From the cell containing the given text, extract its center point as (x, y) coordinate. 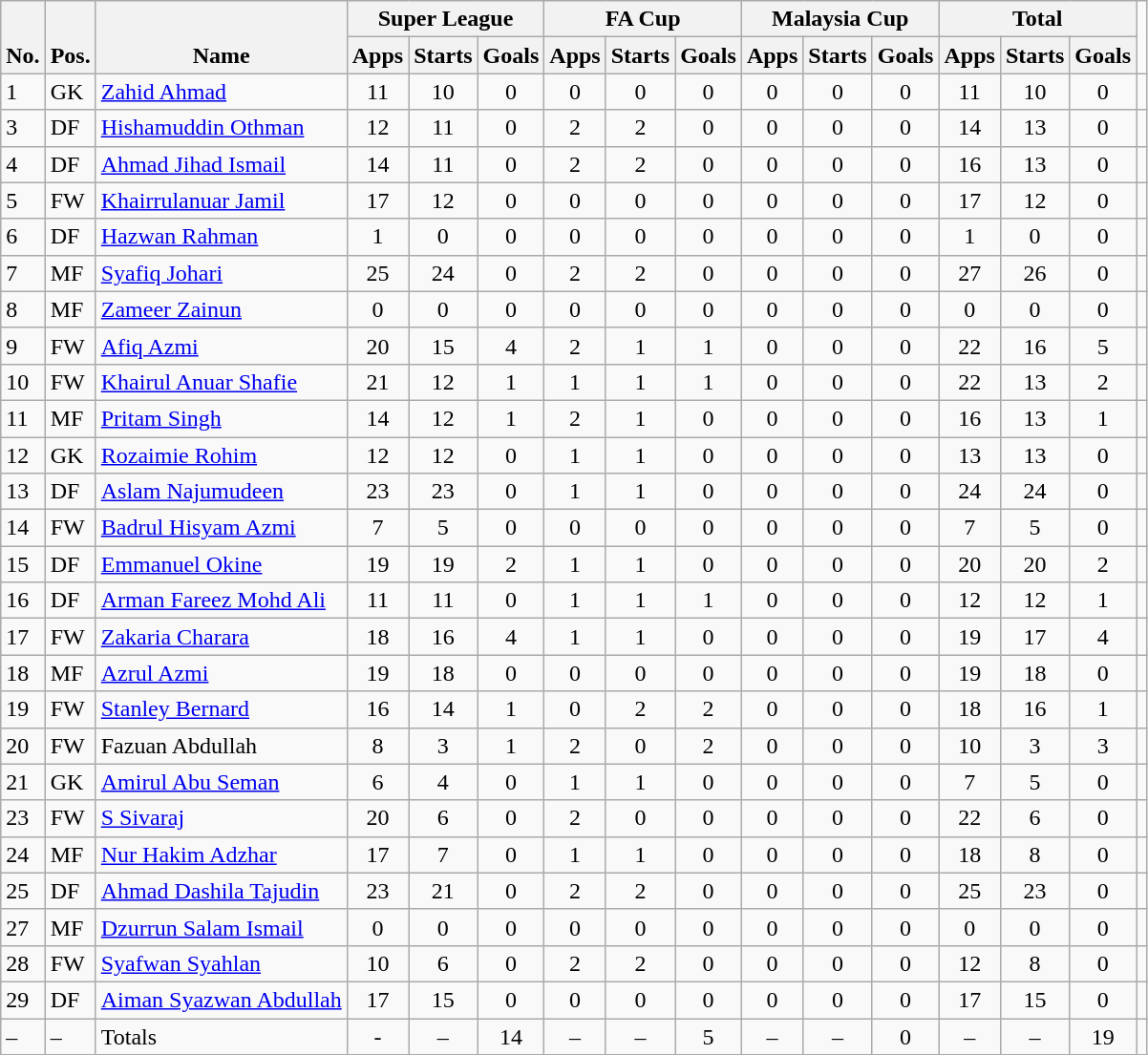
Amirul Abu Seman (222, 782)
Hishamuddin Othman (222, 128)
Azrul Azmi (222, 673)
FA Cup (644, 19)
Fazuan Abdullah (222, 746)
Aslam Najumudeen (222, 492)
Nur Hakim Adzhar (222, 855)
Ahmad Dashila Tajudin (222, 891)
Dzurrun Salam Ismail (222, 927)
Name (222, 37)
Badrul Hisyam Azmi (222, 528)
Zahid Ahmad (222, 92)
Khairul Anuar Shafie (222, 382)
Hazwan Rahman (222, 237)
Ahmad Jihad Ismail (222, 164)
Pos. (71, 37)
Zameer Zainun (222, 309)
Arman Fareez Mohd Ali (222, 601)
29 (23, 1000)
Total (1037, 19)
Totals (222, 1036)
9 (23, 346)
26 (1034, 273)
S Sivaraj (222, 818)
Rozaimie Rohim (222, 455)
Aiman Syazwan Abdullah (222, 1000)
Khairrulanuar Jamil (222, 200)
No. (23, 37)
Emmanuel Okine (222, 564)
Malaysia Cup (840, 19)
Afiq Azmi (222, 346)
Syafwan Syahlan (222, 963)
Syafiq Johari (222, 273)
Stanley Bernard (222, 709)
Super League (445, 19)
28 (23, 963)
- (377, 1036)
Pritam Singh (222, 418)
Zakaria Charara (222, 637)
